Find where the given text appears and provide that cell's center as [x, y] coordinate. 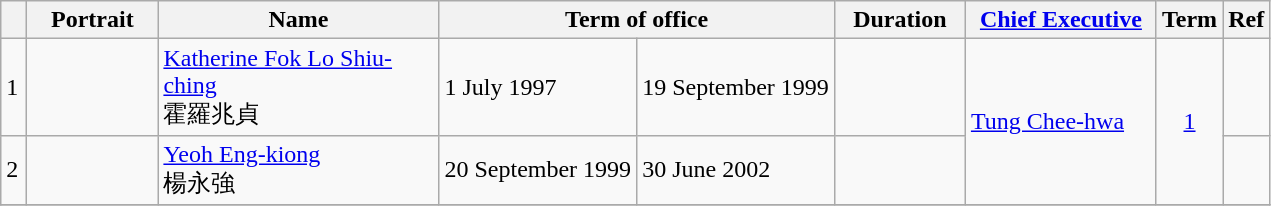
Name [298, 20]
Portrait [92, 20]
Yeoh Eng-kiong楊永強 [298, 170]
Term of office [636, 20]
Term [1189, 20]
30 June 2002 [736, 170]
20 September 1999 [538, 170]
Tung Chee-hwa [1060, 122]
Duration [900, 20]
Chief Executive [1060, 20]
2 [14, 170]
19 September 1999 [736, 88]
Ref [1246, 20]
1 July 1997 [538, 88]
Katherine Fok Lo Shiu-ching霍羅兆貞 [298, 88]
